From the cell containing the given text, extract its center point as (X, Y) coordinate. 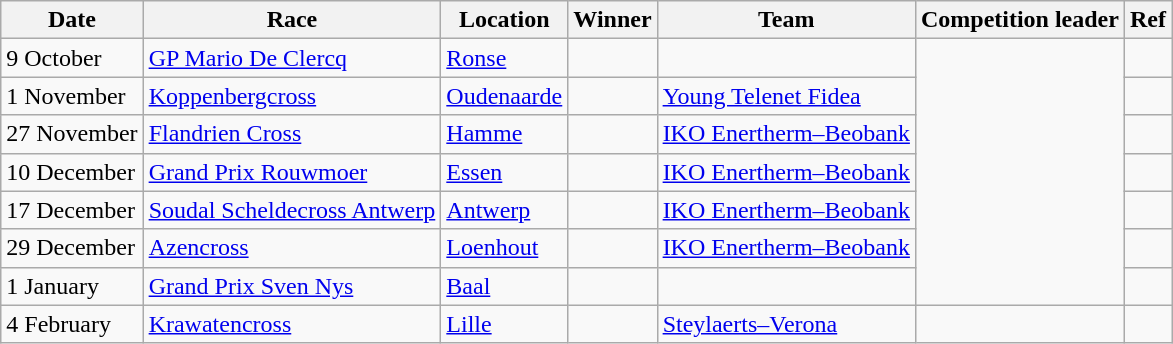
10 December (72, 172)
4 February (72, 324)
9 October (72, 58)
Grand Prix Rouwmoer (292, 172)
29 December (72, 248)
Race (292, 20)
Ronse (504, 58)
17 December (72, 210)
27 November (72, 134)
Competition leader (1020, 20)
Ref (1148, 20)
Soudal Scheldecross Antwerp (292, 210)
Hamme (504, 134)
Oudenaarde (504, 96)
Lille (504, 324)
Essen (504, 172)
Date (72, 20)
Location (504, 20)
Winner (612, 20)
GP Mario De Clercq (292, 58)
Antwerp (504, 210)
Krawatencross (292, 324)
Young Telenet Fidea (786, 96)
Baal (504, 286)
Azencross (292, 248)
Grand Prix Sven Nys (292, 286)
Loenhout (504, 248)
1 November (72, 96)
Koppenbergcross (292, 96)
Team (786, 20)
1 January (72, 286)
Flandrien Cross (292, 134)
Steylaerts–Verona (786, 324)
